Scan for the cell matching the given text and deliver its (X, Y) coordinate at center. 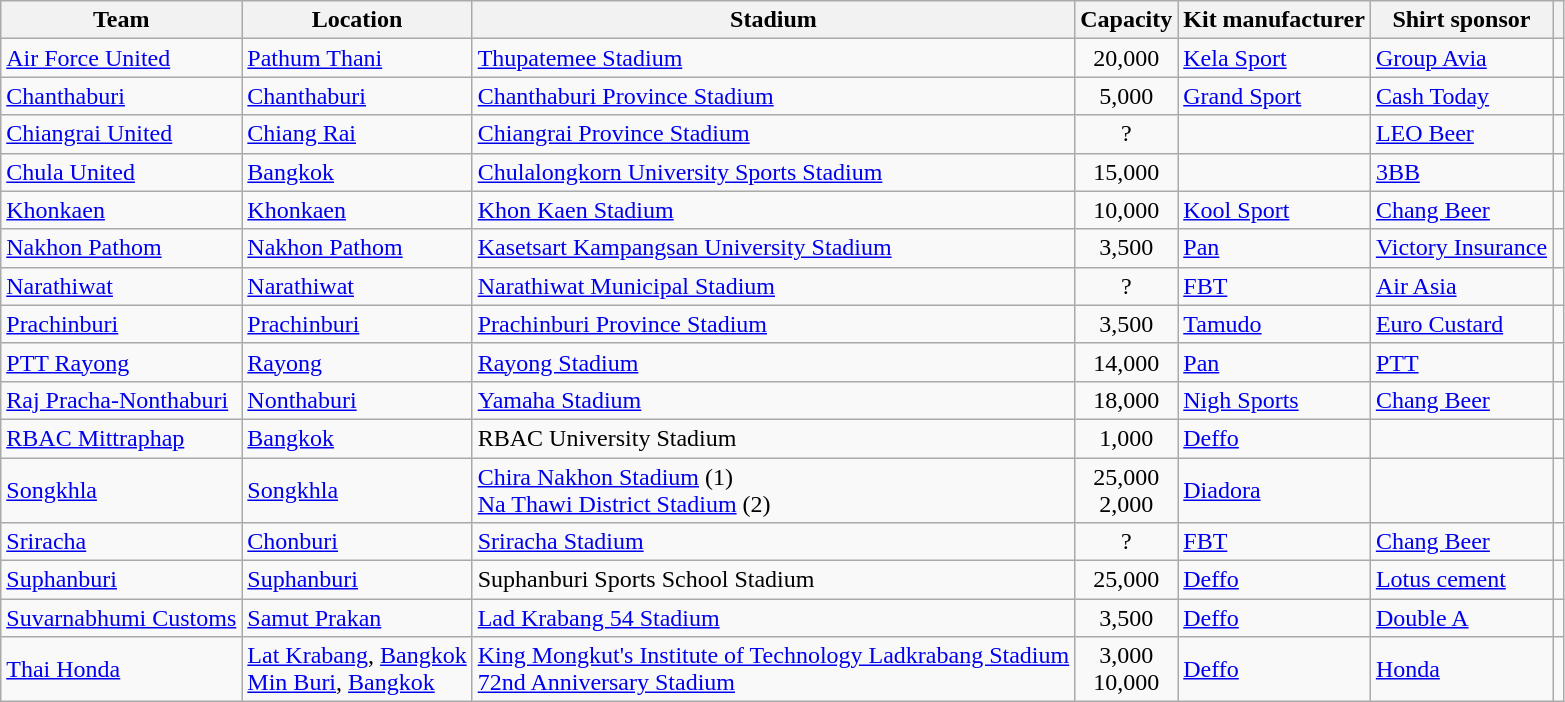
Nigh Sports (1274, 400)
Sriracha Stadium (774, 542)
Diadora (1274, 490)
Samut Prakan (357, 618)
Kit manufacturer (1274, 20)
Tamudo (1274, 324)
RBAC Mittraphap (122, 438)
Chonburi (357, 542)
3BB (1461, 172)
Honda (1461, 670)
Sriracha (122, 542)
Suphanburi Sports School Stadium (774, 580)
Prachinburi Province Stadium (774, 324)
Chanthaburi Province Stadium (774, 96)
14,000 (1126, 362)
Nonthaburi (357, 400)
25,000 (1126, 580)
PTT Rayong (122, 362)
15,000 (1126, 172)
Air Force United (122, 58)
Chira Nakhon Stadium (1)Na Thawi District Stadium (2) (774, 490)
Kool Sport (1274, 210)
Pathum Thani (357, 58)
Location (357, 20)
LEO Beer (1461, 134)
Chiangrai United (122, 134)
Double A (1461, 618)
Euro Custard (1461, 324)
King Mongkut's Institute of Technology Ladkrabang Stadium72nd Anniversary Stadium (774, 670)
10,000 (1126, 210)
25,0002,000 (1126, 490)
Rayong Stadium (774, 362)
3,00010,000 (1126, 670)
Shirt sponsor (1461, 20)
18,000 (1126, 400)
Chiangrai Province Stadium (774, 134)
Lat Krabang, BangkokMin Buri, Bangkok (357, 670)
20,000 (1126, 58)
Group Avia (1461, 58)
Rayong (357, 362)
1,000 (1126, 438)
Air Asia (1461, 286)
Kasetsart Kampangsan University Stadium (774, 248)
Team (122, 20)
5,000 (1126, 96)
Lad Krabang 54 Stadium (774, 618)
Suvarnabhumi Customs (122, 618)
Lotus cement (1461, 580)
Thupatemee Stadium (774, 58)
PTT (1461, 362)
Grand Sport (1274, 96)
Narathiwat Municipal Stadium (774, 286)
Chiang Rai (357, 134)
Victory Insurance (1461, 248)
Chulalongkorn University Sports Stadium (774, 172)
Capacity (1126, 20)
Thai Honda (122, 670)
Yamaha Stadium (774, 400)
Kela Sport (1274, 58)
Khon Kaen Stadium (774, 210)
Cash Today (1461, 96)
Stadium (774, 20)
Raj Pracha-Nonthaburi (122, 400)
RBAC University Stadium (774, 438)
Chula United (122, 172)
